Output the (X, Y) coordinate of the center of the cell containing the given text.  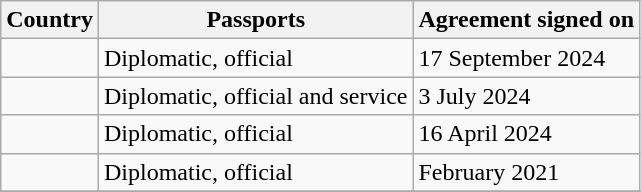
Diplomatic, official and service (256, 96)
February 2021 (526, 172)
17 September 2024 (526, 58)
Passports (256, 20)
16 April 2024 (526, 134)
3 July 2024 (526, 96)
Country (50, 20)
Agreement signed on (526, 20)
